Provide the [X, Y] coordinate of the cell's center where the given text is located.  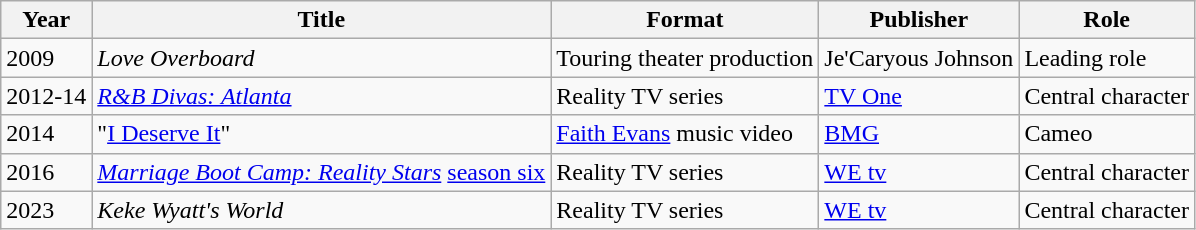
R&B Divas: Atlanta [322, 96]
"I Deserve It" [322, 134]
Keke Wyatt's World [322, 210]
Marriage Boot Camp: Reality Stars season six [322, 172]
BMG [919, 134]
Touring theater production [685, 58]
Role [1107, 20]
Cameo [1107, 134]
Je'Caryous Johnson [919, 58]
2009 [46, 58]
Year [46, 20]
2016 [46, 172]
Leading role [1107, 58]
2014 [46, 134]
Publisher [919, 20]
2023 [46, 210]
Format [685, 20]
Title [322, 20]
Faith Evans music video [685, 134]
Love Overboard [322, 58]
TV One [919, 96]
2012-14 [46, 96]
